Locate the cell with the specified text and output its (X, Y) center coordinate. 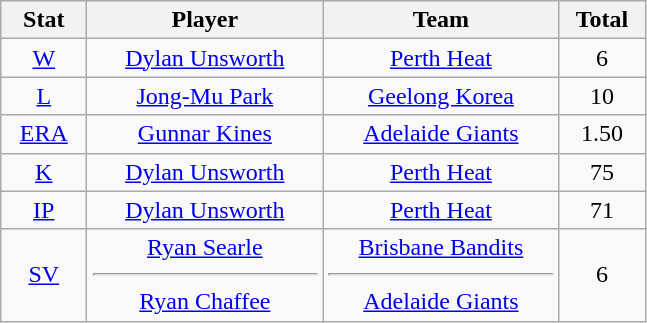
ERA (44, 134)
L (44, 96)
IP (44, 210)
Stat (44, 20)
Geelong Korea (441, 96)
10 (602, 96)
71 (602, 210)
Adelaide Giants (441, 134)
W (44, 58)
Player (205, 20)
Total (602, 20)
Jong-Mu Park (205, 96)
Brisbane BanditsAdelaide Giants (441, 275)
1.50 (602, 134)
75 (602, 172)
Gunnar Kines (205, 134)
K (44, 172)
Ryan SearleRyan Chaffee (205, 275)
SV (44, 275)
Team (441, 20)
